Search for the cell housing the specified text and yield its (x, y) center coordinate. 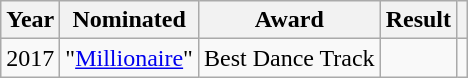
Year (30, 20)
Best Dance Track (289, 58)
2017 (30, 58)
Award (289, 20)
"Millionaire" (130, 58)
Result (418, 20)
Nominated (130, 20)
